Locate the cell with the specified text and output its (x, y) center coordinate. 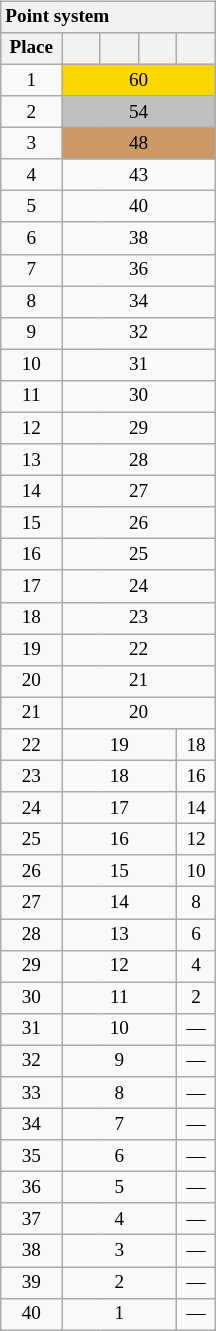
Point system (108, 17)
33 (32, 1093)
35 (32, 1156)
43 (138, 175)
54 (138, 112)
60 (138, 80)
39 (32, 1283)
Place (32, 49)
48 (138, 144)
37 (32, 1219)
